Pinpoint the cell where the given text exists, returning its (x, y) midpoint coordinate. 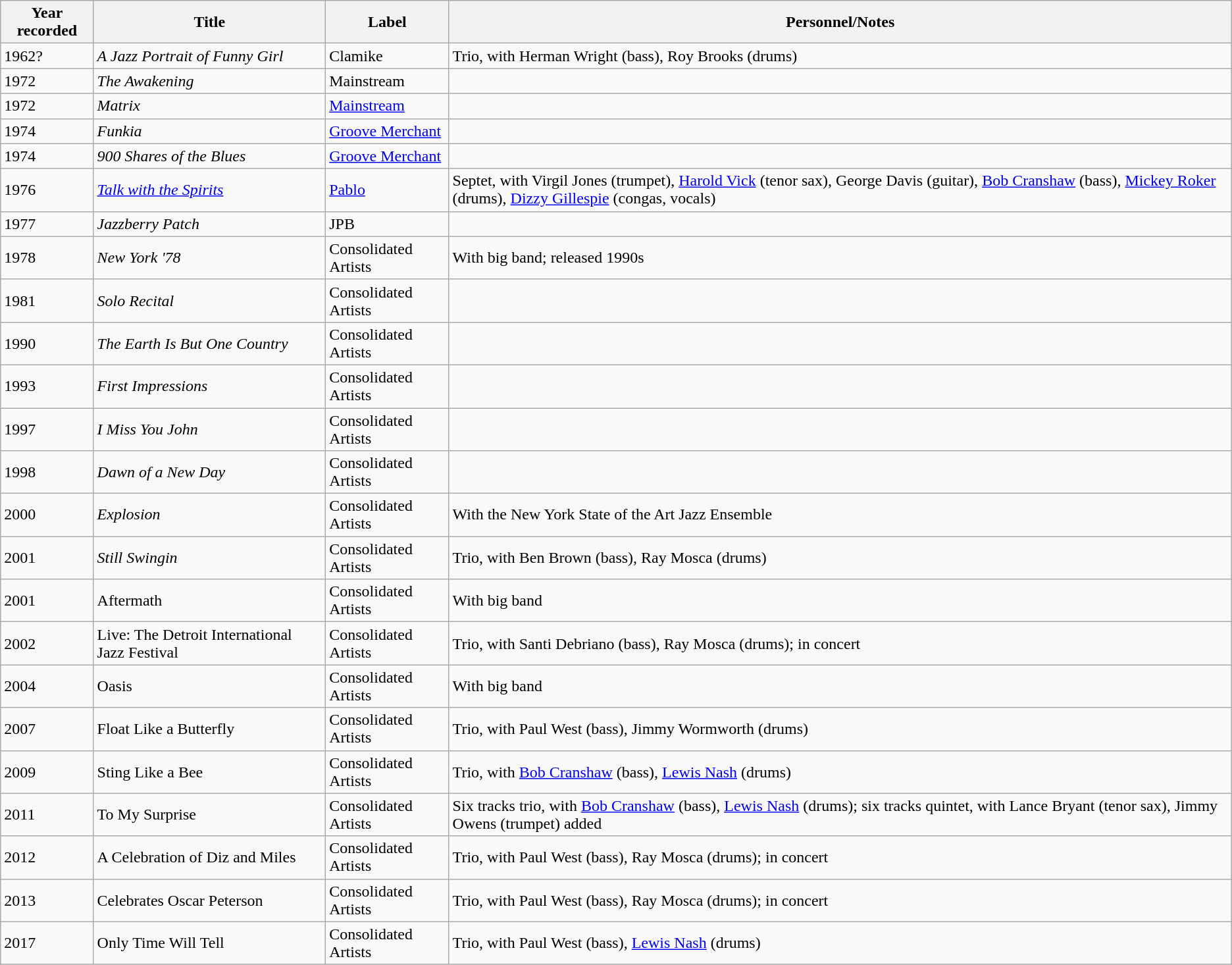
Explosion (209, 515)
2007 (47, 729)
Talk with the Spirits (209, 190)
2004 (47, 686)
Sting Like a Bee (209, 771)
Trio, with Paul West (bass), Jimmy Wormworth (drums) (840, 729)
1981 (47, 300)
The Awakening (209, 81)
Pablo (387, 190)
Celebrates Oscar Peterson (209, 900)
Trio, with Ben Brown (bass), Ray Mosca (drums) (840, 558)
Trio, with Herman Wright (bass), Roy Brooks (drums) (840, 56)
Clamike (387, 56)
Oasis (209, 686)
2000 (47, 515)
2017 (47, 943)
1990 (47, 344)
900 Shares of the Blues (209, 156)
1962? (47, 56)
Solo Recital (209, 300)
2013 (47, 900)
Trio, with Santi Debriano (bass), Ray Mosca (drums); in concert (840, 644)
With the New York State of the Art Jazz Ensemble (840, 515)
Trio, with Paul West (bass), Lewis Nash (drums) (840, 943)
1998 (47, 473)
JPB (387, 224)
New York '78 (209, 258)
Trio, with Bob Cranshaw (bass), Lewis Nash (drums) (840, 771)
Still Swingin (209, 558)
First Impressions (209, 386)
1977 (47, 224)
I Miss You John (209, 429)
2009 (47, 771)
A Celebration of Diz and Miles (209, 857)
Live: The Detroit International Jazz Festival (209, 644)
Matrix (209, 106)
1997 (47, 429)
Year recorded (47, 22)
The Earth Is But One Country (209, 344)
A Jazz Portrait of Funny Girl (209, 56)
Aftermath (209, 600)
Dawn of a New Day (209, 473)
Funkia (209, 131)
1978 (47, 258)
Six tracks trio, with Bob Cranshaw (bass), Lewis Nash (drums); six tracks quintet, with Lance Bryant (tenor sax), Jimmy Owens (trumpet) added (840, 815)
With big band; released 1990s (840, 258)
Jazzberry Patch (209, 224)
1976 (47, 190)
To My Surprise (209, 815)
Personnel/Notes (840, 22)
2012 (47, 857)
2011 (47, 815)
Float Like a Butterfly (209, 729)
1993 (47, 386)
Title (209, 22)
Label (387, 22)
2002 (47, 644)
Only Time Will Tell (209, 943)
